Determine the (x, y) coordinate at the center of the cell enclosing the given text.  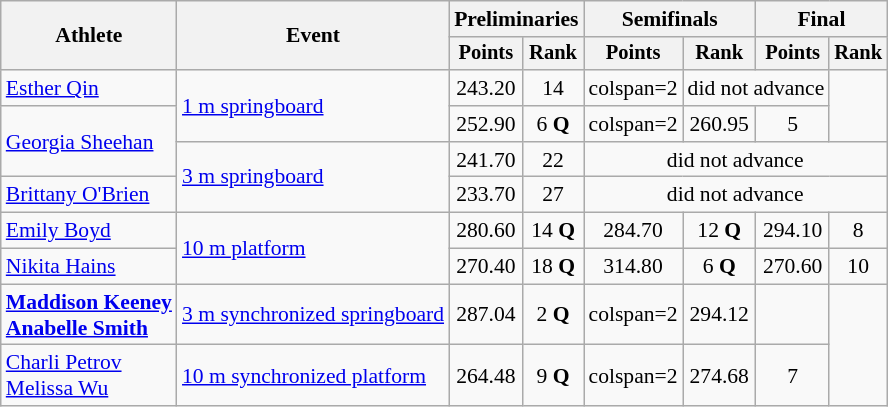
Nikita Hains (89, 267)
1 m springboard (313, 106)
Emily Boyd (89, 231)
Preliminaries (516, 19)
3 m springboard (313, 178)
252.90 (486, 124)
284.70 (634, 231)
14 Q (554, 231)
Event (313, 36)
10 (858, 267)
3 m synchronized springboard (313, 314)
314.80 (634, 267)
Georgia Sheehan (89, 142)
Maddison KeeneyAnabelle Smith (89, 314)
5 (792, 124)
12 Q (720, 231)
Esther Qin (89, 88)
14 (554, 88)
Semifinals (670, 19)
Final (822, 19)
274.68 (720, 376)
280.60 (486, 231)
27 (554, 195)
Charli PetrovMelissa Wu (89, 376)
7 (792, 376)
243.20 (486, 88)
260.95 (720, 124)
294.12 (720, 314)
233.70 (486, 195)
Athlete (89, 36)
22 (554, 160)
2 Q (554, 314)
9 Q (554, 376)
287.04 (486, 314)
294.10 (792, 231)
270.60 (792, 267)
10 m synchronized platform (313, 376)
10 m platform (313, 248)
Brittany O'Brien (89, 195)
264.48 (486, 376)
241.70 (486, 160)
8 (858, 231)
18 Q (554, 267)
270.40 (486, 267)
